Return the (x, y) coordinate for the center point of the cell that contains the specified text.  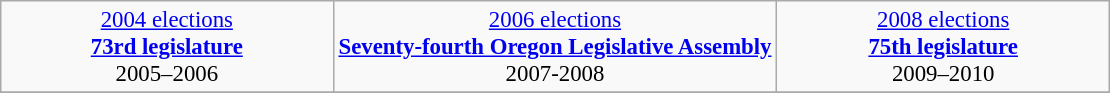
2004 elections73rd legislature2005–2006 (166, 47)
2008 elections75th legislature2009–2010 (944, 47)
2006 electionsSeventy-fourth Oregon Legislative Assembly2007-2008 (555, 47)
